From the cell containing the given text, extract its center point as (X, Y) coordinate. 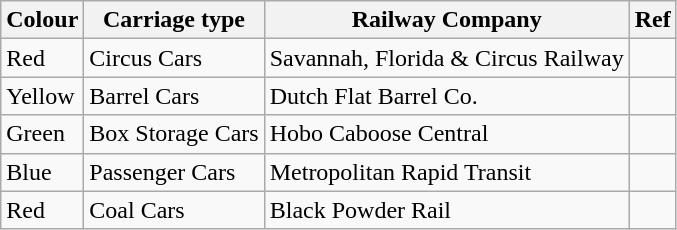
Dutch Flat Barrel Co. (446, 96)
Hobo Caboose Central (446, 134)
Coal Cars (174, 210)
Yellow (42, 96)
Metropolitan Rapid Transit (446, 172)
Circus Cars (174, 58)
Passenger Cars (174, 172)
Ref (652, 20)
Colour (42, 20)
Black Powder Rail (446, 210)
Green (42, 134)
Railway Company (446, 20)
Box Storage Cars (174, 134)
Blue (42, 172)
Savannah, Florida & Circus Railway (446, 58)
Carriage type (174, 20)
Barrel Cars (174, 96)
